Output the (X, Y) coordinate of the center of the cell containing the given text.  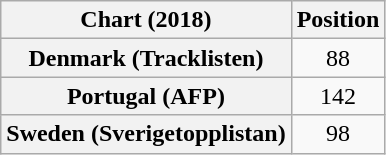
Sweden (Sverigetopplistan) (146, 134)
Position (338, 20)
142 (338, 96)
Chart (2018) (146, 20)
Denmark (Tracklisten) (146, 58)
88 (338, 58)
Portugal (AFP) (146, 96)
98 (338, 134)
